Extract the [x, y] coordinate from the center of the cell holding the provided text.  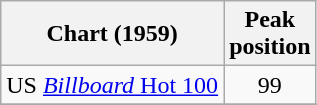
99 [270, 85]
Chart (1959) [112, 34]
Peakposition [270, 34]
US Billboard Hot 100 [112, 85]
